Return (X, Y) of the center of cell containing provided text 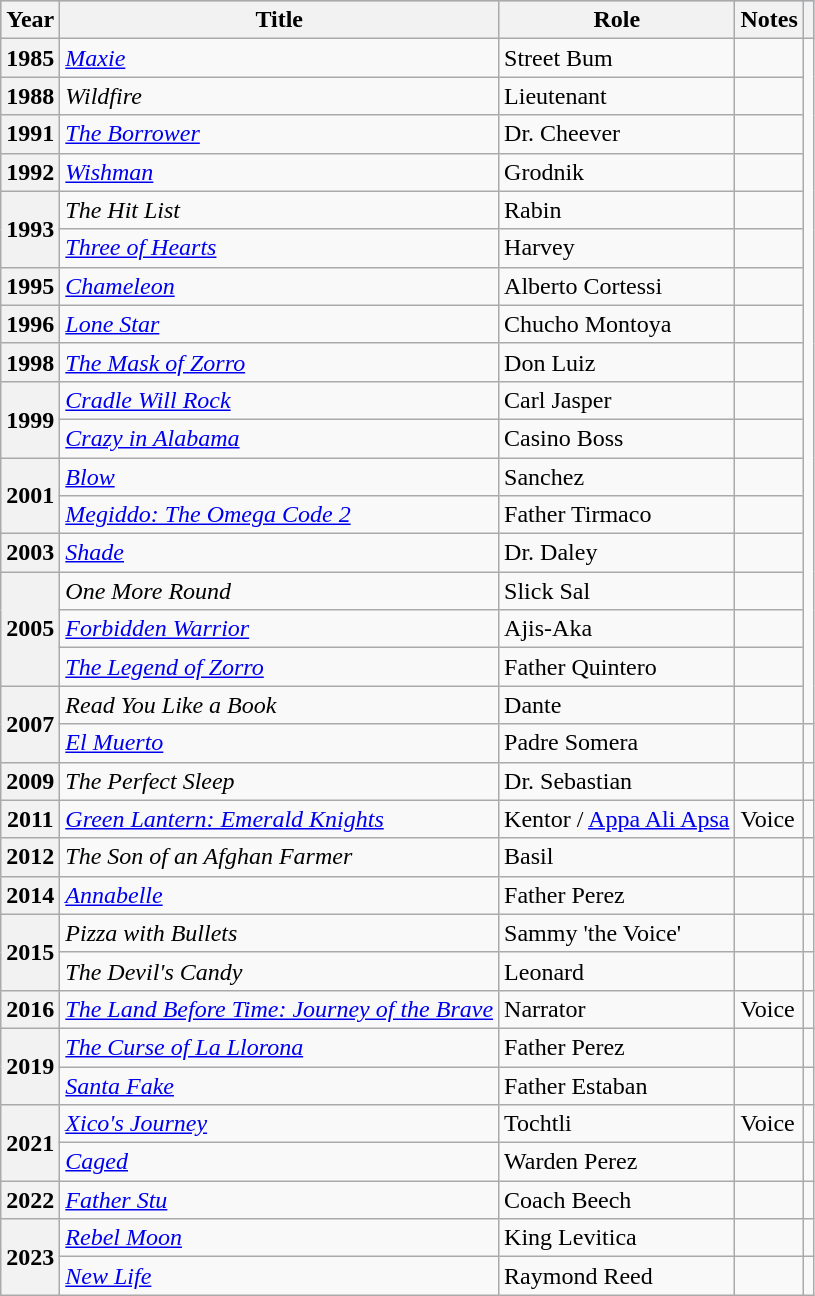
Santa Fake (280, 1085)
1991 (30, 134)
The Borrower (280, 134)
2021 (30, 1143)
1992 (30, 172)
Crazy in Alabama (280, 438)
Carl Jasper (617, 400)
New Life (280, 1276)
Lieutenant (617, 96)
The Son of an Afghan Farmer (280, 857)
Notes (769, 20)
Coach Beech (617, 1200)
Father Quintero (617, 667)
Chucho Montoya (617, 324)
Tochtli (617, 1124)
Warden Perez (617, 1162)
2019 (30, 1066)
One More Round (280, 591)
Year (30, 20)
1985 (30, 58)
Dante (617, 705)
Title (280, 20)
Maxie (280, 58)
Street Bum (617, 58)
Father Tirmaco (617, 515)
Leonard (617, 971)
Casino Boss (617, 438)
Lone Star (280, 324)
2015 (30, 952)
Kentor / Appa Ali Apsa (617, 819)
Shade (280, 553)
2003 (30, 553)
Annabelle (280, 895)
Raymond Reed (617, 1276)
Role (617, 20)
Pizza with Bullets (280, 933)
2023 (30, 1257)
The Legend of Zorro (280, 667)
Read You Like a Book (280, 705)
Ajis-Aka (617, 629)
Blow (280, 477)
Basil (617, 857)
2014 (30, 895)
2011 (30, 819)
Harvey (617, 248)
Rebel Moon (280, 1238)
Dr. Daley (617, 553)
Narrator (617, 1009)
2012 (30, 857)
2016 (30, 1009)
The Land Before Time: Journey of the Brave (280, 1009)
The Perfect Sleep (280, 781)
El Muerto (280, 743)
Dr. Cheever (617, 134)
2022 (30, 1200)
1993 (30, 229)
Xico's Journey (280, 1124)
The Curse of La Llorona (280, 1047)
1988 (30, 96)
1999 (30, 419)
Wishman (280, 172)
1998 (30, 362)
Sammy 'the Voice' (617, 933)
1996 (30, 324)
King Levitica (617, 1238)
Father Estaban (617, 1085)
Caged (280, 1162)
2005 (30, 629)
2007 (30, 724)
2001 (30, 496)
Megiddo: The Omega Code 2 (280, 515)
Green Lantern: Emerald Knights (280, 819)
The Hit List (280, 210)
Padre Somera (617, 743)
Grodnik (617, 172)
1995 (30, 286)
Father Stu (280, 1200)
Alberto Cortessi (617, 286)
Sanchez (617, 477)
Three of Hearts (280, 248)
Cradle Will Rock (280, 400)
Forbidden Warrior (280, 629)
The Mask of Zorro (280, 362)
Chameleon (280, 286)
Dr. Sebastian (617, 781)
Don Luiz (617, 362)
Slick Sal (617, 591)
Rabin (617, 210)
The Devil's Candy (280, 971)
Wildfire (280, 96)
2009 (30, 781)
